Provide the (X, Y) coordinate of the cell's center where the given text is located.  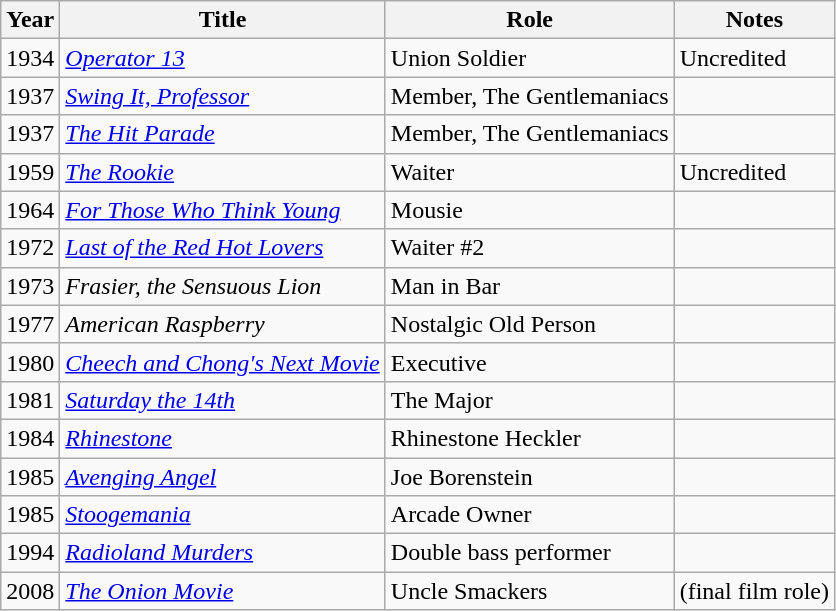
1984 (30, 438)
1973 (30, 286)
Union Soldier (530, 58)
Operator 13 (222, 58)
Notes (754, 20)
1972 (30, 248)
Swing It, Professor (222, 96)
1964 (30, 210)
Title (222, 20)
The Rookie (222, 172)
Double bass performer (530, 553)
1934 (30, 58)
Cheech and Chong's Next Movie (222, 362)
American Raspberry (222, 324)
The Major (530, 400)
Rhinestone Heckler (530, 438)
1959 (30, 172)
The Hit Parade (222, 134)
(final film role) (754, 591)
1977 (30, 324)
Frasier, the Sensuous Lion (222, 286)
Stoogemania (222, 515)
Joe Borenstein (530, 477)
1994 (30, 553)
Radioland Murders (222, 553)
Last of the Red Hot Lovers (222, 248)
Role (530, 20)
Avenging Angel (222, 477)
Waiter (530, 172)
Year (30, 20)
Nostalgic Old Person (530, 324)
Executive (530, 362)
For Those Who Think Young (222, 210)
Mousie (530, 210)
Saturday the 14th (222, 400)
Waiter #2 (530, 248)
1980 (30, 362)
Arcade Owner (530, 515)
Rhinestone (222, 438)
2008 (30, 591)
Uncle Smackers (530, 591)
1981 (30, 400)
Man in Bar (530, 286)
The Onion Movie (222, 591)
